Provide the (X, Y) coordinate of the cell's center where the given text is located.  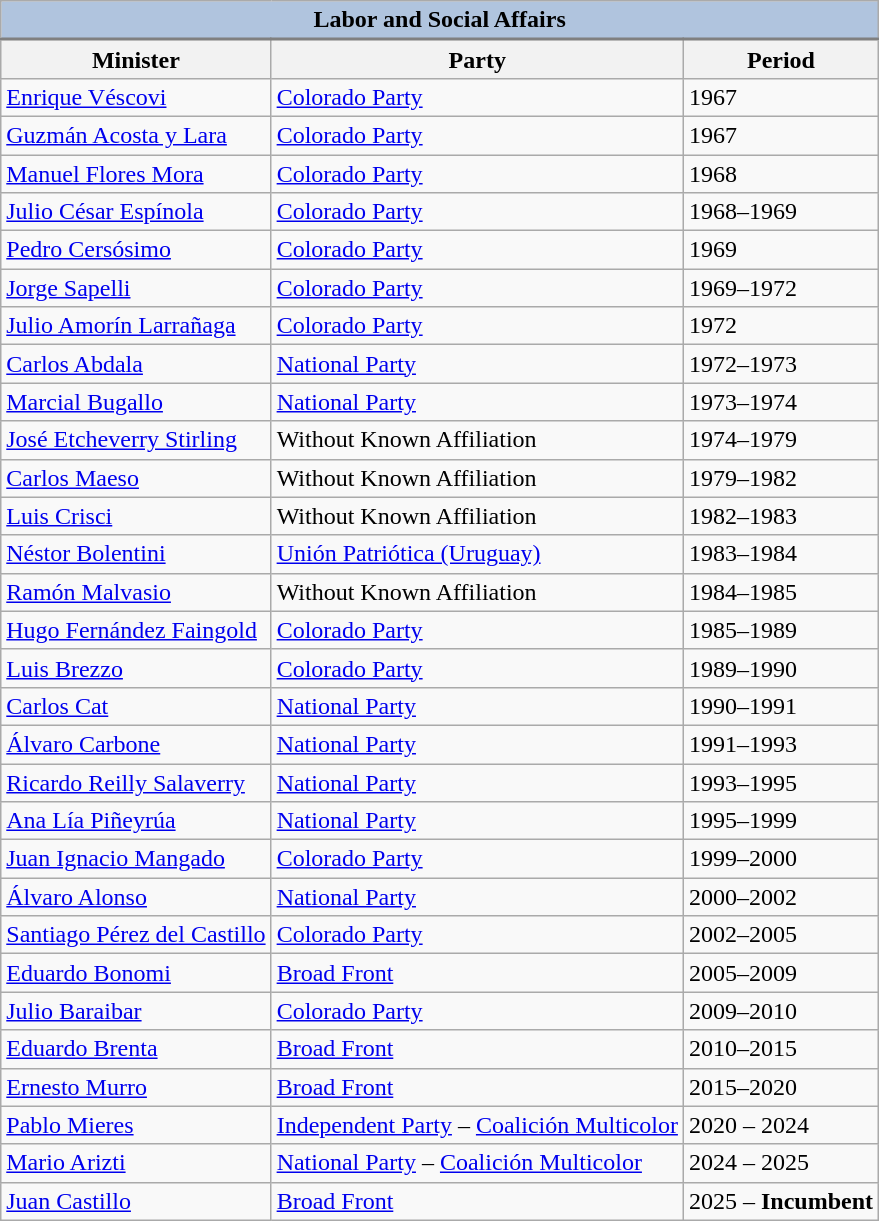
Julio Amorín Larrañaga (136, 326)
Eduardo Brenta (136, 1049)
Unión Patriótica (Uruguay) (477, 554)
1989–1990 (780, 668)
Labor and Social Affairs (440, 20)
Eduardo Bonomi (136, 973)
1982–1983 (780, 516)
Enrique Véscovi (136, 97)
Guzmán Acosta y Lara (136, 135)
2002–2005 (780, 935)
Luis Crisci (136, 516)
Minister (136, 60)
Ana Lía Piñeyrúa (136, 821)
Manuel Flores Mora (136, 173)
1985–1989 (780, 630)
Juan Castillo (136, 1201)
Marcial Bugallo (136, 402)
Julio César Espínola (136, 212)
2025 – Incumbent (780, 1201)
1993–1995 (780, 783)
1995–1999 (780, 821)
Mario Arizti (136, 1163)
Ricardo Reilly Salaverry (136, 783)
Carlos Abdala (136, 364)
1968–1969 (780, 212)
Ramón Malvasio (136, 592)
Julio Baraibar (136, 1011)
Independent Party – Coalición Multicolor (477, 1125)
Party (477, 60)
Hugo Fernández Faingold (136, 630)
Álvaro Alonso (136, 897)
2015–2020 (780, 1087)
1974–1979 (780, 440)
1969–1972 (780, 288)
1969 (780, 250)
Carlos Cat (136, 706)
1973–1974 (780, 402)
1968 (780, 173)
National Party – Coalición Multicolor (477, 1163)
1979–1982 (780, 478)
1972 (780, 326)
2020 – 2024 (780, 1125)
Period (780, 60)
2000–2002 (780, 897)
Luis Brezzo (136, 668)
2024 – 2025 (780, 1163)
1984–1985 (780, 592)
Santiago Pérez del Castillo (136, 935)
2010–2015 (780, 1049)
Pablo Mieres (136, 1125)
Jorge Sapelli (136, 288)
1972–1973 (780, 364)
Ernesto Murro (136, 1087)
2009–2010 (780, 1011)
Álvaro Carbone (136, 744)
1999–2000 (780, 859)
1990–1991 (780, 706)
Néstor Bolentini (136, 554)
Carlos Maeso (136, 478)
Juan Ignacio Mangado (136, 859)
José Etcheverry Stirling (136, 440)
1991–1993 (780, 744)
1983–1984 (780, 554)
Pedro Cersósimo (136, 250)
2005–2009 (780, 973)
